Pinpoint the cell where the given text exists, returning its [x, y] midpoint coordinate. 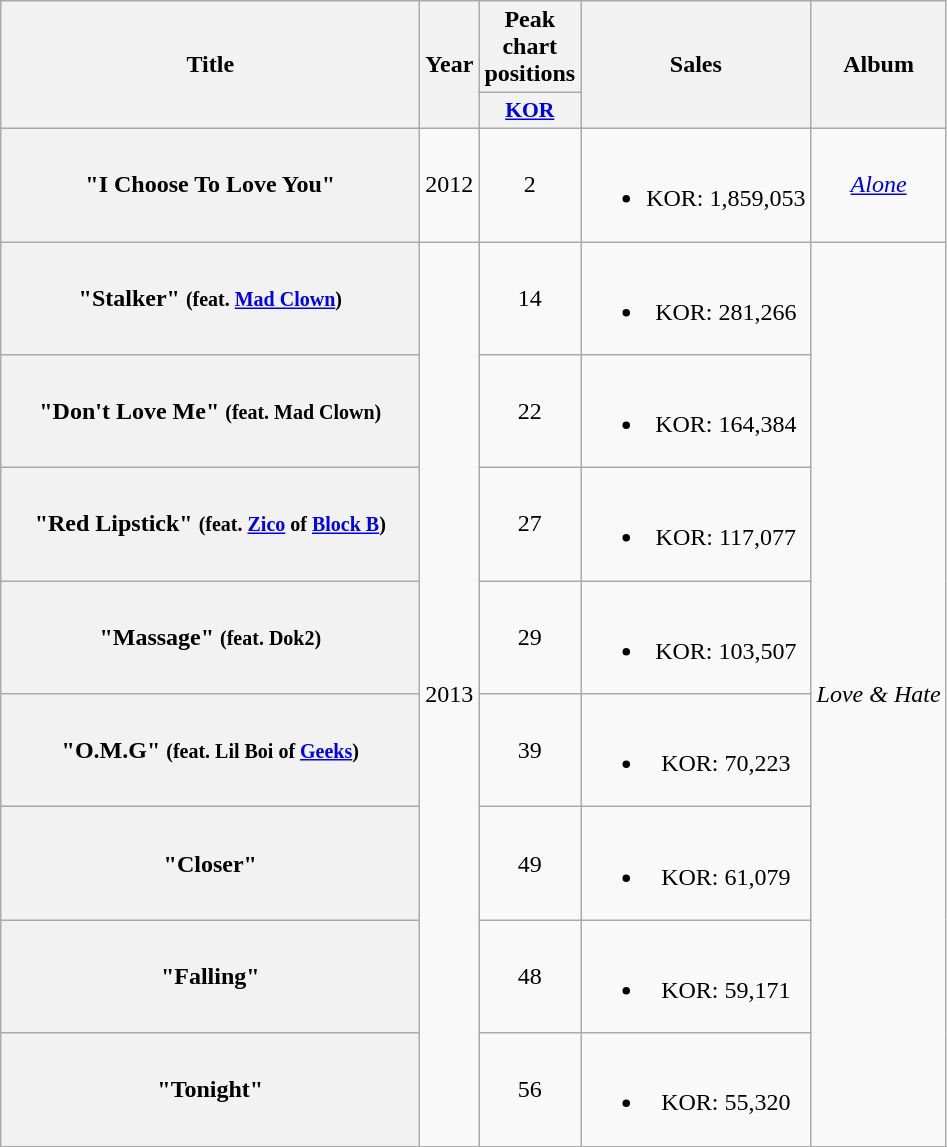
2 [530, 184]
KOR: 55,320 [696, 1090]
KOR: 1,859,053 [696, 184]
"Falling" [210, 976]
22 [530, 412]
"Closer" [210, 864]
48 [530, 976]
KOR: 59,171 [696, 976]
"O.M.G" (feat. Lil Boi of Geeks) [210, 750]
49 [530, 864]
Alone [878, 184]
"I Choose To Love You" [210, 184]
KOR: 281,266 [696, 298]
29 [530, 638]
KOR: 103,507 [696, 638]
KOR: 117,077 [696, 524]
2013 [450, 694]
"Red Lipstick" (feat. Zico of Block B) [210, 524]
2012 [450, 184]
56 [530, 1090]
14 [530, 298]
KOR [530, 111]
KOR: 61,079 [696, 864]
"Massage" (feat. Dok2) [210, 638]
"Stalker" (feat. Mad Clown) [210, 298]
27 [530, 524]
Love & Hate [878, 694]
Sales [696, 65]
Peak chart positions [530, 47]
Album [878, 65]
"Tonight" [210, 1090]
39 [530, 750]
Year [450, 65]
KOR: 70,223 [696, 750]
"Don't Love Me" (feat. Mad Clown) [210, 412]
Title [210, 65]
KOR: 164,384 [696, 412]
